Output the [X, Y] coordinate of the center of the cell containing the given text.  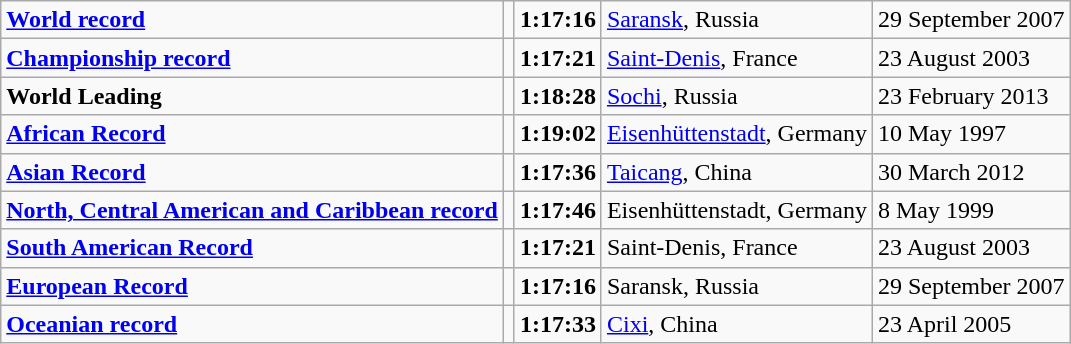
8 May 1999 [971, 210]
10 May 1997 [971, 134]
23 February 2013 [971, 96]
African Record [252, 134]
World record [252, 20]
1:19:02 [558, 134]
1:17:46 [558, 210]
1:17:36 [558, 172]
1:17:33 [558, 324]
Championship record [252, 58]
Sochi, Russia [736, 96]
European Record [252, 286]
Taicang, China [736, 172]
Cixi, China [736, 324]
30 March 2012 [971, 172]
1:18:28 [558, 96]
Oceanian record [252, 324]
World Leading [252, 96]
23 April 2005 [971, 324]
North, Central American and Caribbean record [252, 210]
South American Record [252, 248]
Asian Record [252, 172]
